Pinpoint the cell where the given text exists, returning its (X, Y) midpoint coordinate. 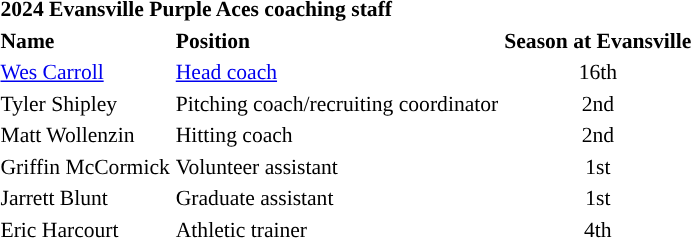
Position (337, 40)
Head coach (337, 72)
Hitting coach (337, 135)
Graduate assistant (337, 198)
Pitching coach/recruiting coordinator (337, 104)
Volunteer assistant (337, 166)
